From the cell containing the given text, extract its center point as [x, y] coordinate. 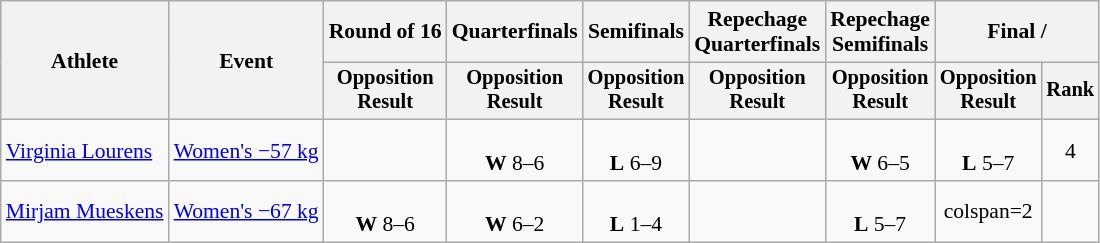
RepechageQuarterfinals [757, 32]
W 6–2 [515, 212]
Athlete [85, 60]
Rank [1070, 91]
Mirjam Mueskens [85, 212]
L 6–9 [636, 150]
Round of 16 [386, 32]
colspan=2 [988, 212]
RepechageSemifinals [880, 32]
Final / [1017, 32]
L 1–4 [636, 212]
Event [246, 60]
W 6–5 [880, 150]
Quarterfinals [515, 32]
Semifinals [636, 32]
Virginia Lourens [85, 150]
Women's −57 kg [246, 150]
4 [1070, 150]
Women's −67 kg [246, 212]
